From the cell containing the given text, extract its center point as (x, y) coordinate. 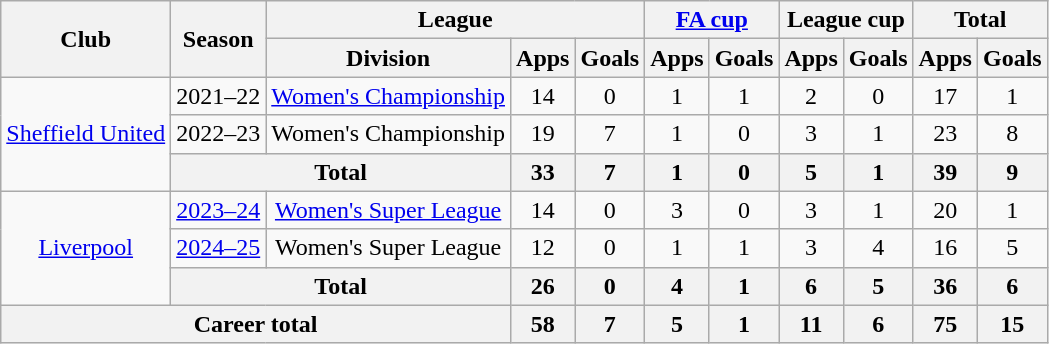
Club (86, 39)
16 (945, 248)
Career total (256, 324)
League cup (846, 20)
33 (543, 172)
2 (811, 96)
15 (1012, 324)
9 (1012, 172)
Division (388, 58)
26 (543, 286)
36 (945, 286)
2023–24 (218, 210)
11 (811, 324)
39 (945, 172)
Sheffield United (86, 134)
Liverpool (86, 248)
75 (945, 324)
58 (543, 324)
8 (1012, 134)
FA cup (712, 20)
2022–23 (218, 134)
17 (945, 96)
20 (945, 210)
2021–22 (218, 96)
12 (543, 248)
League (456, 20)
2024–25 (218, 248)
23 (945, 134)
Season (218, 39)
19 (543, 134)
